Provide the [X, Y] coordinate of the cell's center where the given text is located.  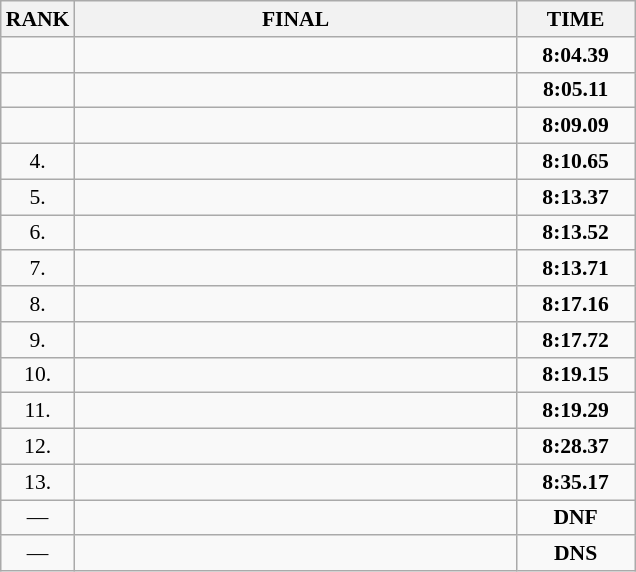
8:10.65 [576, 162]
7. [38, 269]
8:35.17 [576, 482]
11. [38, 411]
8:28.37 [576, 447]
8:09.09 [576, 126]
12. [38, 447]
8:17.72 [576, 340]
8:05.11 [576, 90]
13. [38, 482]
8:04.39 [576, 55]
RANK [38, 19]
9. [38, 340]
8:19.15 [576, 375]
8:17.16 [576, 304]
8:13.71 [576, 269]
8:19.29 [576, 411]
8. [38, 304]
8:13.52 [576, 233]
6. [38, 233]
TIME [576, 19]
DNF [576, 518]
8:13.37 [576, 197]
4. [38, 162]
10. [38, 375]
DNS [576, 554]
5. [38, 197]
FINAL [295, 19]
